Return the (x, y) coordinate for the center point of the cell that contains the specified text.  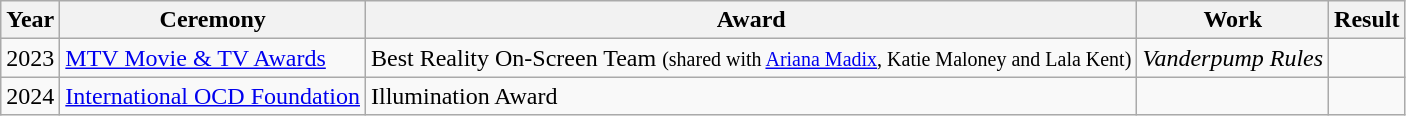
2024 (30, 96)
Vanderpump Rules (1233, 58)
Result (1367, 20)
MTV Movie & TV Awards (213, 58)
Illumination Award (752, 96)
Best Reality On-Screen Team (shared with Ariana Madix, Katie Maloney and Lala Kent) (752, 58)
Work (1233, 20)
Award (752, 20)
Year (30, 20)
Ceremony (213, 20)
2023 (30, 58)
International OCD Foundation (213, 96)
